Determine the [x, y] coordinate at the center of the cell enclosing the given text.  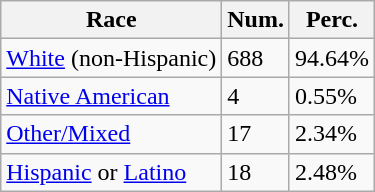
94.64% [332, 58]
Num. [256, 20]
17 [256, 134]
Perc. [332, 20]
Other/Mixed [112, 134]
4 [256, 96]
Native American [112, 96]
Hispanic or Latino [112, 172]
0.55% [332, 96]
2.34% [332, 134]
18 [256, 172]
Race [112, 20]
2.48% [332, 172]
688 [256, 58]
White (non-Hispanic) [112, 58]
